Search for the cell housing the specified text and yield its [X, Y] center coordinate. 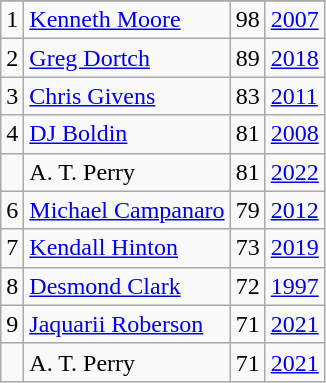
2019 [294, 248]
3 [12, 96]
9 [12, 324]
DJ Boldin [127, 134]
Greg Dortch [127, 58]
4 [12, 134]
Michael Campanaro [127, 210]
79 [248, 210]
89 [248, 58]
Jaquarii Roberson [127, 324]
7 [12, 248]
2022 [294, 172]
1 [12, 20]
2012 [294, 210]
Chris Givens [127, 96]
2018 [294, 58]
Kenneth Moore [127, 20]
72 [248, 286]
2011 [294, 96]
6 [12, 210]
83 [248, 96]
Kendall Hinton [127, 248]
98 [248, 20]
73 [248, 248]
2007 [294, 20]
Desmond Clark [127, 286]
8 [12, 286]
2 [12, 58]
1997 [294, 286]
2008 [294, 134]
